From the cell containing the given text, extract its center point as (X, Y) coordinate. 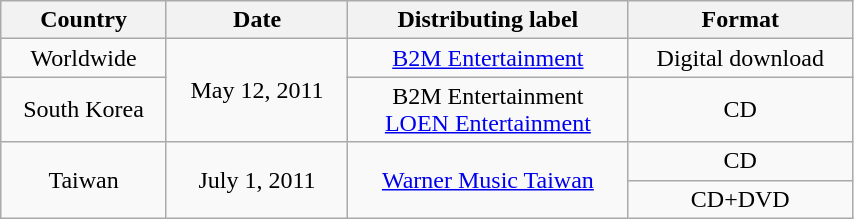
Format (740, 20)
B2M Entertainment (488, 58)
Warner Music Taiwan (488, 180)
May 12, 2011 (256, 90)
July 1, 2011 (256, 180)
Date (256, 20)
Digital download (740, 58)
Country (84, 20)
Taiwan (84, 180)
Worldwide (84, 58)
CD+DVD (740, 199)
B2M EntertainmentLOEN Entertainment (488, 110)
South Korea (84, 110)
Distributing label (488, 20)
